Find where the given text appears and provide that cell's center as [X, Y] coordinate. 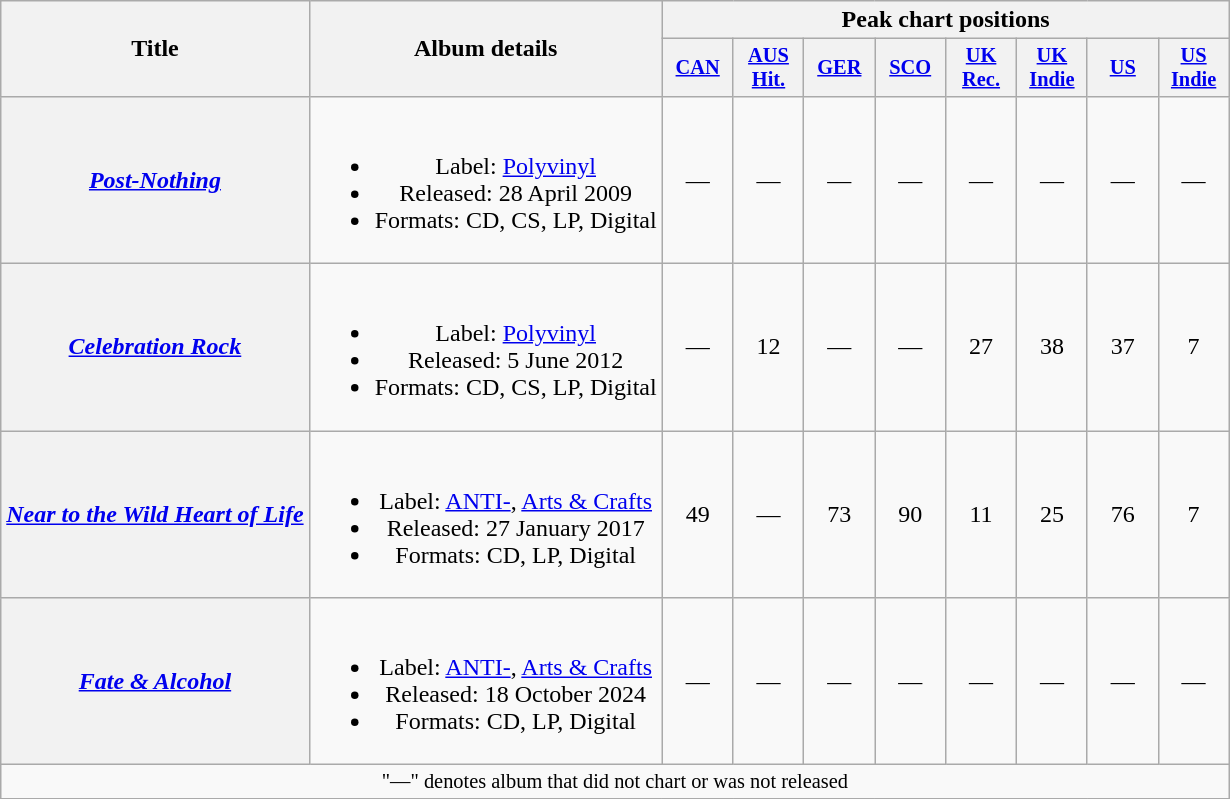
27 [982, 348]
73 [840, 514]
SCO [910, 68]
Label: PolyvinylReleased: 5 June 2012Formats: CD, CS, LP, Digital [486, 348]
Album details [486, 49]
37 [1122, 348]
CAN [698, 68]
Label: PolyvinylReleased: 28 April 2009Formats: CD, CS, LP, Digital [486, 180]
Celebration Rock [155, 348]
US [1122, 68]
Title [155, 49]
12 [768, 348]
USIndie [1194, 68]
UKRec. [982, 68]
Peak chart positions [946, 20]
Post-Nothing [155, 180]
38 [1052, 348]
11 [982, 514]
AUSHit. [768, 68]
Near to the Wild Heart of Life [155, 514]
49 [698, 514]
90 [910, 514]
25 [1052, 514]
UKIndie [1052, 68]
GER [840, 68]
"—" denotes album that did not chart or was not released [615, 782]
Label: ANTI-, Arts & CraftsReleased: 18 October 2024Formats: CD, LP, Digital [486, 682]
Label: ANTI-, Arts & CraftsReleased: 27 January 2017Formats: CD, LP, Digital [486, 514]
Fate & Alcohol [155, 682]
76 [1122, 514]
